Detect which cell encompasses the target text, then output its [x, y] center coordinate. 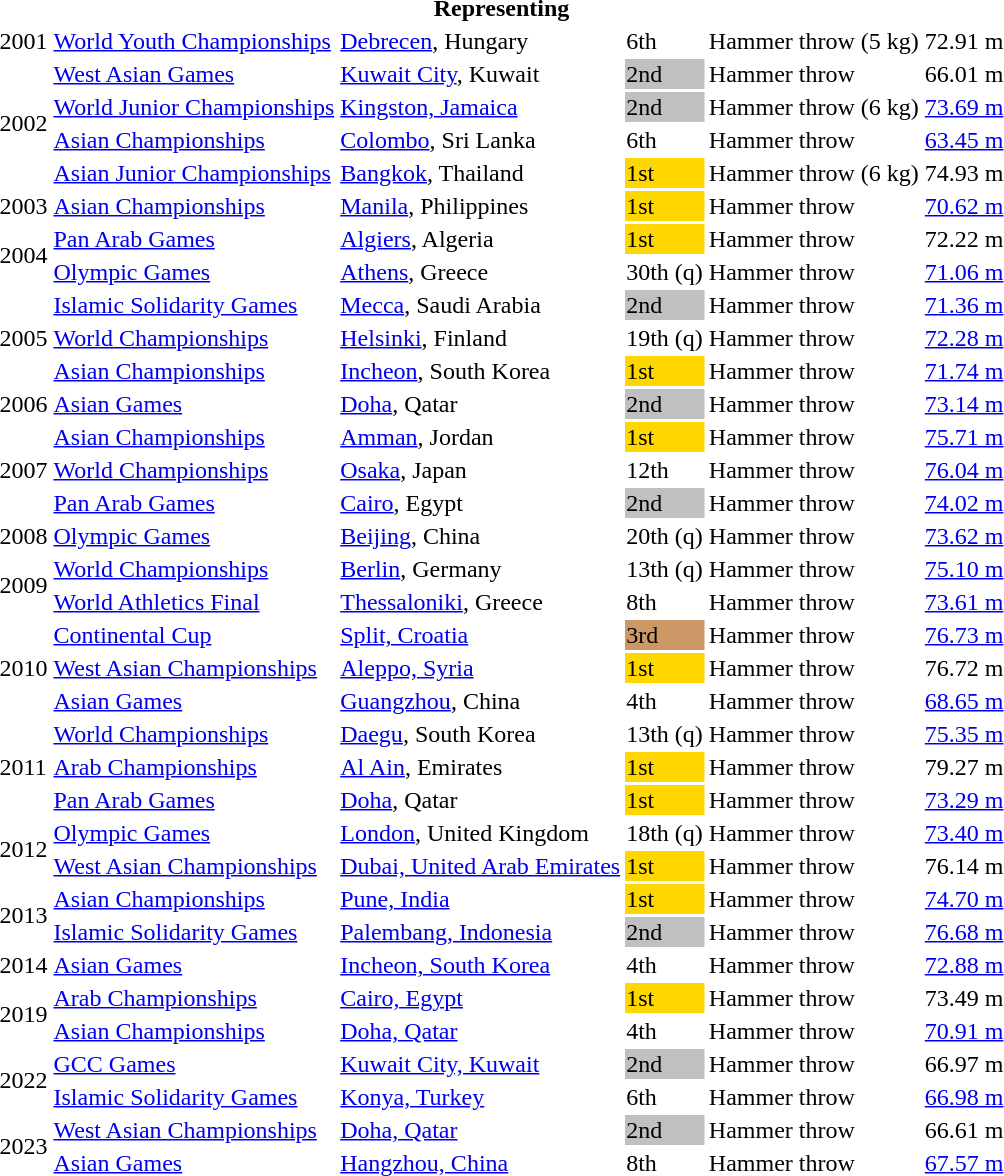
8th [665, 602]
Debrecen, Hungary [480, 41]
Bangkok, Thailand [480, 173]
Guangzhou, China [480, 701]
Daegu, South Korea [480, 734]
Konya, Turkey [480, 1097]
Palembang, Indonesia [480, 932]
Kingston, Jamaica [480, 107]
Manila, Philippines [480, 206]
Split, Croatia [480, 635]
Osaka, Japan [480, 470]
Athens, Greece [480, 272]
West Asian Games [194, 74]
20th (q) [665, 536]
Continental Cup [194, 635]
19th (q) [665, 338]
Dubai, United Arab Emirates [480, 866]
Helsinki, Finland [480, 338]
Al Ain, Emirates [480, 767]
12th [665, 470]
Hammer throw (5 kg) [814, 41]
Berlin, Germany [480, 569]
Asian Junior Championships [194, 173]
Mecca, Saudi Arabia [480, 305]
Pune, India [480, 899]
Thessaloniki, Greece [480, 602]
Amman, Jordan [480, 437]
Aleppo, Syria [480, 668]
Beijing, China [480, 536]
Colombo, Sri Lanka [480, 140]
3rd [665, 635]
London, United Kingdom [480, 833]
World Junior Championships [194, 107]
World Youth Championships [194, 41]
World Athletics Final [194, 602]
GCC Games [194, 1064]
30th (q) [665, 272]
18th (q) [665, 833]
Algiers, Algeria [480, 239]
